Capture the cell that displays the provided text and extract its [X, Y] central coordinate. 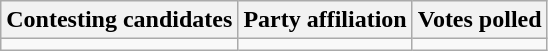
Votes polled [480, 20]
Contesting candidates [120, 20]
Party affiliation [325, 20]
